For the text-containing cell, return its midpoint in (X, Y) coordinate format. 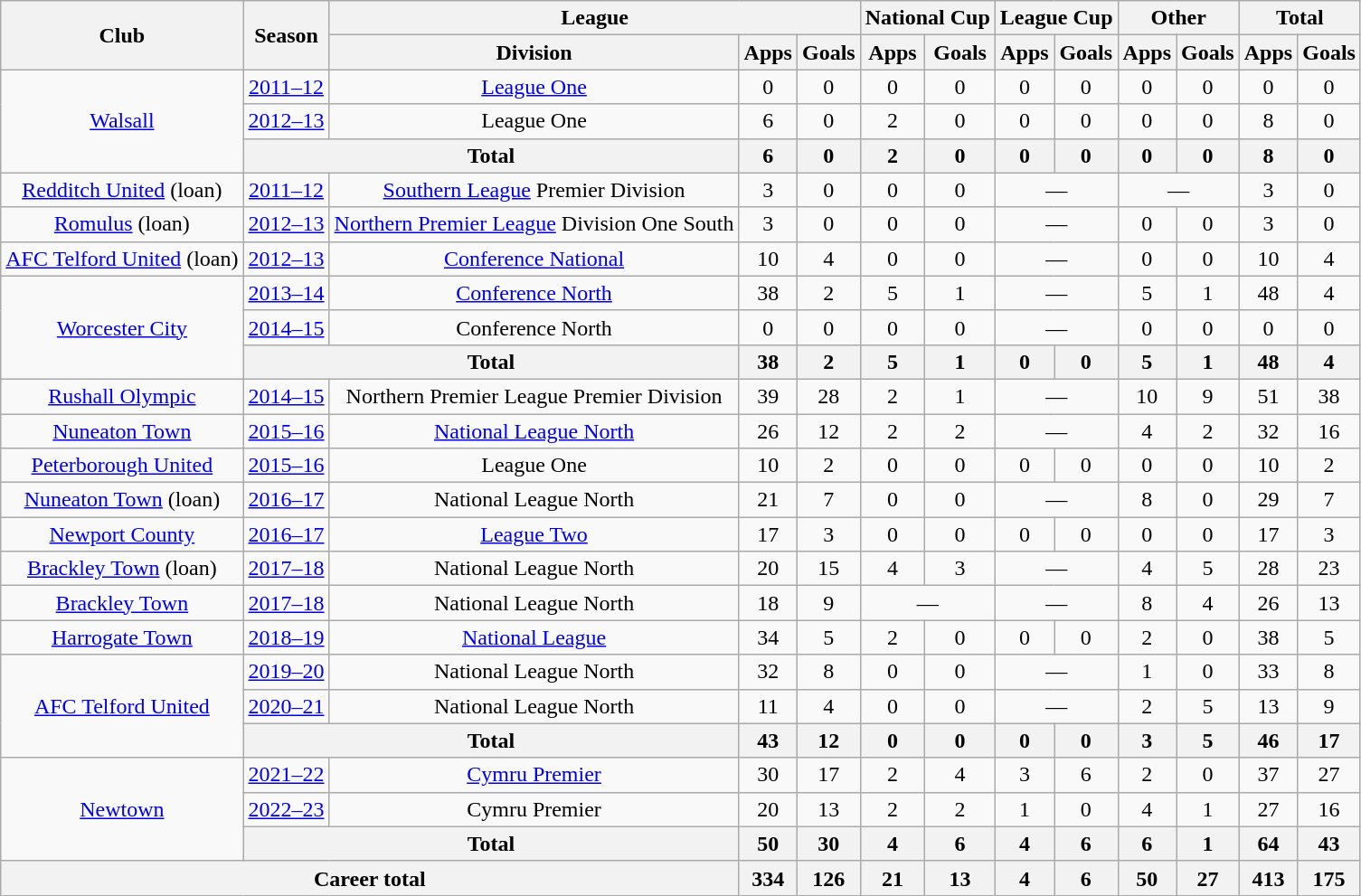
Northern Premier League Premier Division (534, 396)
Club (122, 35)
Southern League Premier Division (534, 190)
Harrogate Town (122, 637)
2021–22 (286, 775)
39 (768, 396)
Peterborough United (122, 466)
National League (534, 637)
League Cup (1056, 18)
46 (1268, 740)
Rushall Olympic (122, 396)
2020–21 (286, 706)
Conference National (534, 259)
Walsall (122, 121)
126 (828, 878)
Other (1178, 18)
34 (768, 637)
League Two (534, 534)
Redditch United (loan) (122, 190)
334 (768, 878)
2022–23 (286, 809)
2018–19 (286, 637)
Nuneaton Town (122, 431)
Season (286, 35)
Newtown (122, 809)
Romulus (loan) (122, 224)
2013–14 (286, 293)
413 (1268, 878)
AFC Telford United (122, 706)
Worcester City (122, 327)
League (595, 18)
Nuneaton Town (loan) (122, 500)
National Cup (928, 18)
51 (1268, 396)
18 (768, 603)
Brackley Town (122, 603)
2019–20 (286, 672)
37 (1268, 775)
64 (1268, 844)
Brackley Town (loan) (122, 569)
Division (534, 52)
Career total (370, 878)
Newport County (122, 534)
33 (1268, 672)
15 (828, 569)
29 (1268, 500)
AFC Telford United (loan) (122, 259)
175 (1329, 878)
Northern Premier League Division One South (534, 224)
11 (768, 706)
23 (1329, 569)
